Extract the [x, y] coordinate from the center of the cell holding the provided text.  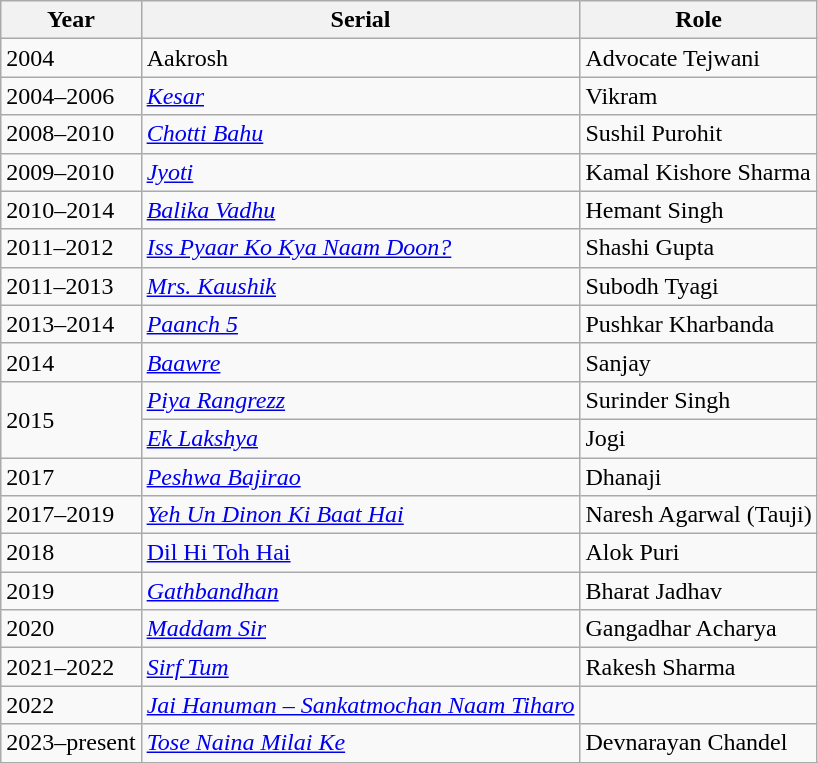
Role [698, 20]
2020 [71, 629]
Rakesh Sharma [698, 667]
2011–2013 [71, 286]
Paanch 5 [360, 324]
Sanjay [698, 362]
Gathbandhan [360, 591]
2018 [71, 553]
Kesar [360, 96]
Dhanaji [698, 477]
Kamal Kishore Sharma [698, 172]
Alok Puri [698, 553]
Sushil Purohit [698, 134]
Devnarayan Chandel [698, 743]
2013–2014 [71, 324]
Pushkar Kharbanda [698, 324]
Ek Lakshya [360, 438]
Peshwa Bajirao [360, 477]
Year [71, 20]
Aakrosh [360, 58]
Dil Hi Toh Hai [360, 553]
Advocate Tejwani [698, 58]
2019 [71, 591]
Shashi Gupta [698, 248]
2008–2010 [71, 134]
Balika Vadhu [360, 210]
Naresh Agarwal (Tauji) [698, 515]
Sirf Tum [360, 667]
Hemant Singh [698, 210]
2010–2014 [71, 210]
2004 [71, 58]
Vikram [698, 96]
Tose Naina Milai Ke [360, 743]
Subodh Tyagi [698, 286]
2023–present [71, 743]
2017 [71, 477]
2015 [71, 419]
Surinder Singh [698, 400]
Chotti Bahu [360, 134]
Piya Rangrezz [360, 400]
Yeh Un Dinon Ki Baat Hai [360, 515]
Jyoti [360, 172]
Iss Pyaar Ko Kya Naam Doon? [360, 248]
Gangadhar Acharya [698, 629]
Jai Hanuman – Sankatmochan Naam Tiharo [360, 705]
2021–2022 [71, 667]
2017–2019 [71, 515]
Maddam Sir [360, 629]
Serial [360, 20]
2011–2012 [71, 248]
Baawre [360, 362]
2014 [71, 362]
Jogi [698, 438]
2009–2010 [71, 172]
Bharat Jadhav [698, 591]
2022 [71, 705]
Mrs. Kaushik [360, 286]
2004–2006 [71, 96]
